Locate the cell with the specified text and output its (X, Y) center coordinate. 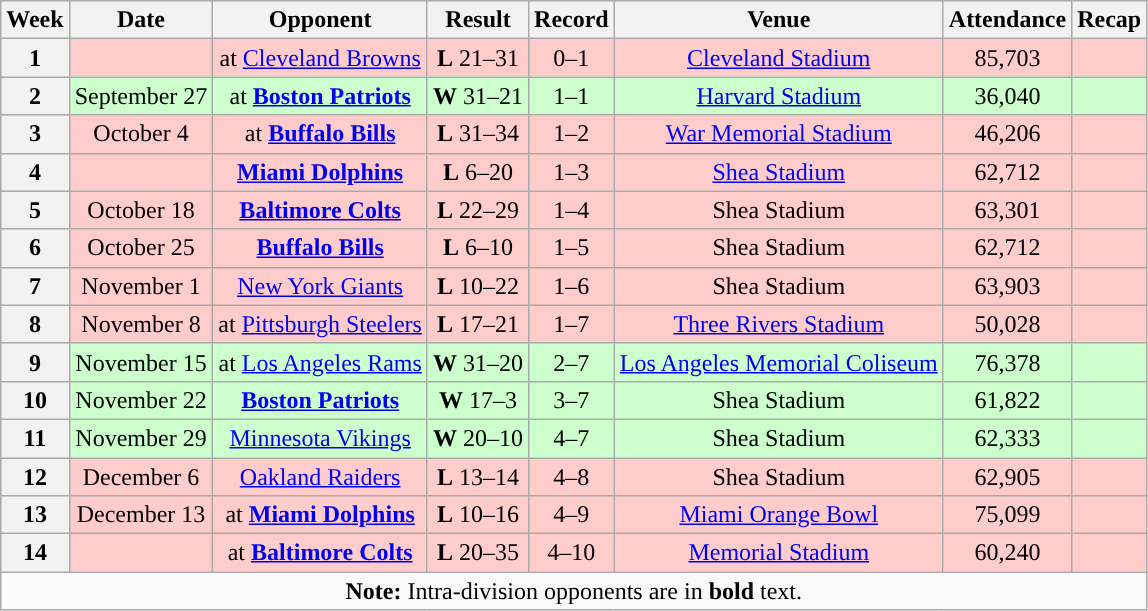
1–6 (572, 286)
4–7 (572, 438)
7 (35, 286)
6 (35, 248)
Note: Intra-division opponents are in bold text. (574, 591)
63,903 (1007, 286)
November 1 (141, 286)
2 (35, 96)
December 13 (141, 515)
Oakland Raiders (320, 477)
Record (572, 20)
62,333 (1007, 438)
4 (35, 172)
at Buffalo Bills (320, 134)
Miami Dolphins (320, 172)
October 18 (141, 210)
Date (141, 20)
46,206 (1007, 134)
85,703 (1007, 58)
L 13–14 (478, 477)
L 31–34 (478, 134)
L 10–16 (478, 515)
75,099 (1007, 515)
1–2 (572, 134)
8 (35, 324)
Three Rivers Stadium (778, 324)
63,301 (1007, 210)
L 6–10 (478, 248)
Week (35, 20)
at Cleveland Browns (320, 58)
4–9 (572, 515)
2–7 (572, 362)
12 (35, 477)
1–1 (572, 96)
W 31–21 (478, 96)
at Pittsburgh Steelers (320, 324)
Minnesota Vikings (320, 438)
W 20–10 (478, 438)
62,905 (1007, 477)
3 (35, 134)
Buffalo Bills (320, 248)
Cleveland Stadium (778, 58)
9 (35, 362)
11 (35, 438)
L 6–20 (478, 172)
at Miami Dolphins (320, 515)
November 22 (141, 400)
50,028 (1007, 324)
L 22–29 (478, 210)
October 25 (141, 248)
60,240 (1007, 553)
W 31–20 (478, 362)
36,040 (1007, 96)
November 15 (141, 362)
at Los Angeles Rams (320, 362)
61,822 (1007, 400)
W 17–3 (478, 400)
at Baltimore Colts (320, 553)
14 (35, 553)
War Memorial Stadium (778, 134)
November 8 (141, 324)
Attendance (1007, 20)
76,378 (1007, 362)
L 10–22 (478, 286)
Venue (778, 20)
0–1 (572, 58)
3–7 (572, 400)
Opponent (320, 20)
1–5 (572, 248)
1–3 (572, 172)
L 21–31 (478, 58)
Recap (1110, 20)
September 27 (141, 96)
4–8 (572, 477)
1–7 (572, 324)
13 (35, 515)
10 (35, 400)
Los Angeles Memorial Coliseum (778, 362)
October 4 (141, 134)
Harvard Stadium (778, 96)
5 (35, 210)
L 20–35 (478, 553)
December 6 (141, 477)
at Boston Patriots (320, 96)
L 17–21 (478, 324)
4–10 (572, 553)
1–4 (572, 210)
Baltimore Colts (320, 210)
Result (478, 20)
November 29 (141, 438)
Miami Orange Bowl (778, 515)
Boston Patriots (320, 400)
New York Giants (320, 286)
1 (35, 58)
Memorial Stadium (778, 553)
